Return the [X, Y] coordinate for the center point of the cell that contains the specified text.  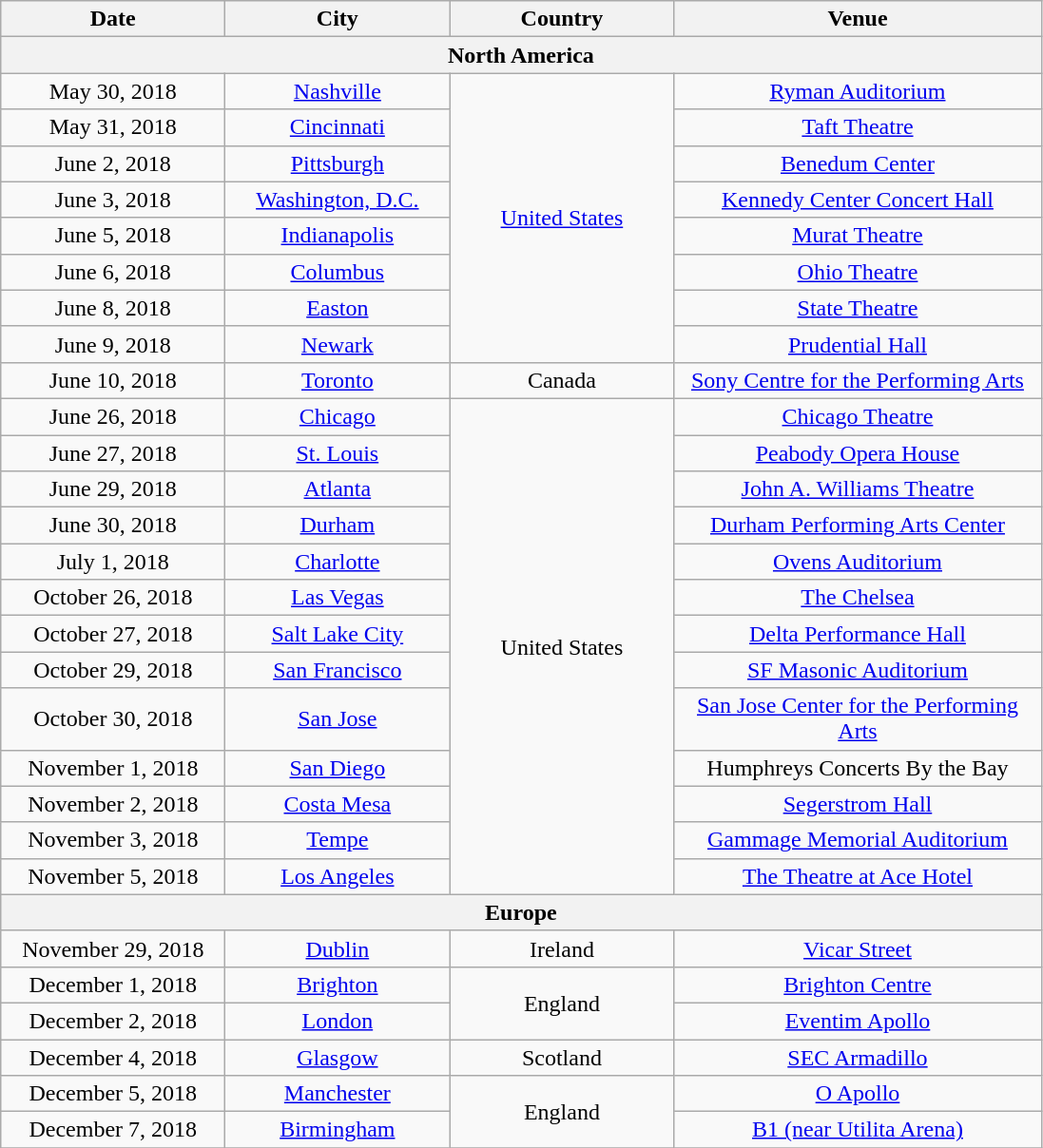
May 30, 2018 [113, 91]
Nashville [338, 91]
Segerstrom Hall [858, 804]
Prudential Hall [858, 344]
Las Vegas [338, 598]
Newark [338, 344]
December 5, 2018 [113, 1094]
Easton [338, 308]
Kennedy Center Concert Hall [858, 200]
November 1, 2018 [113, 768]
June 26, 2018 [113, 416]
London [338, 1021]
Manchester [338, 1094]
St. Louis [338, 453]
November 5, 2018 [113, 876]
Brighton Centre [858, 985]
Sony Centre for the Performing Arts [858, 380]
Ryman Auditorium [858, 91]
November 29, 2018 [113, 948]
San Diego [338, 768]
June 30, 2018 [113, 526]
Costa Mesa [338, 804]
Chicago Theatre [858, 416]
December 7, 2018 [113, 1130]
October 30, 2018 [113, 718]
May 31, 2018 [113, 127]
Peabody Opera House [858, 453]
Vicar Street [858, 948]
June 9, 2018 [113, 344]
Indianapolis [338, 236]
October 26, 2018 [113, 598]
Los Angeles [338, 876]
December 2, 2018 [113, 1021]
Benedum Center [858, 163]
June 3, 2018 [113, 200]
June 29, 2018 [113, 489]
November 3, 2018 [113, 840]
San Jose Center for the Performing Arts [858, 718]
June 27, 2018 [113, 453]
Salt Lake City [338, 634]
Date [113, 19]
Birmingham [338, 1130]
North America [521, 55]
Columbus [338, 272]
October 27, 2018 [113, 634]
Murat Theatre [858, 236]
Taft Theatre [858, 127]
Charlotte [338, 562]
Delta Performance Hall [858, 634]
Pittsburgh [338, 163]
Glasgow [338, 1058]
John A. Williams Theatre [858, 489]
July 1, 2018 [113, 562]
June 10, 2018 [113, 380]
San Jose [338, 718]
State Theatre [858, 308]
Tempe [338, 840]
Europe [521, 912]
Durham Performing Arts Center [858, 526]
Cincinnati [338, 127]
Chicago [338, 416]
November 2, 2018 [113, 804]
Washington, D.C. [338, 200]
Canada [562, 380]
December 1, 2018 [113, 985]
Venue [858, 19]
Atlanta [338, 489]
Humphreys Concerts By the Bay [858, 768]
Scotland [562, 1058]
Ohio Theatre [858, 272]
Brighton [338, 985]
B1 (near Utilita Arena) [858, 1130]
City [338, 19]
June 8, 2018 [113, 308]
Durham [338, 526]
Toronto [338, 380]
O Apollo [858, 1094]
June 6, 2018 [113, 272]
San Francisco [338, 670]
The Theatre at Ace Hotel [858, 876]
Country [562, 19]
December 4, 2018 [113, 1058]
June 5, 2018 [113, 236]
Eventim Apollo [858, 1021]
Ovens Auditorium [858, 562]
October 29, 2018 [113, 670]
June 2, 2018 [113, 163]
Gammage Memorial Auditorium [858, 840]
Dublin [338, 948]
SF Masonic Auditorium [858, 670]
SEC Armadillo [858, 1058]
The Chelsea [858, 598]
Ireland [562, 948]
